Locate the cell with the specified text and output its (x, y) center coordinate. 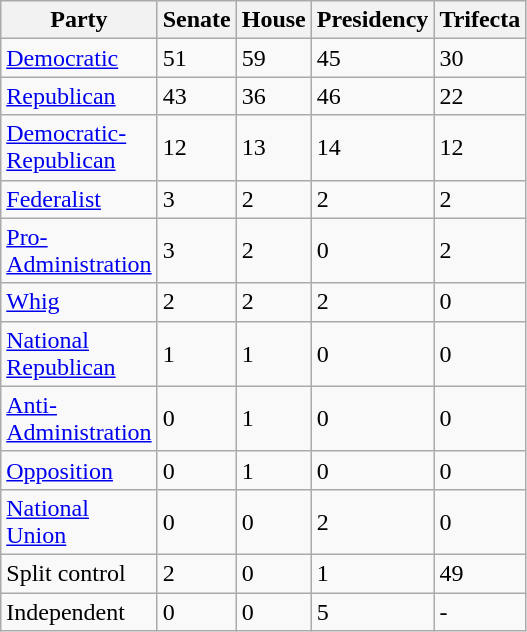
46 (372, 96)
NationalUnion (79, 522)
Party (79, 20)
Opposition (79, 470)
13 (274, 148)
Trifecta (480, 20)
49 (480, 573)
Republican (79, 96)
NationalRepublican (79, 354)
30 (480, 58)
43 (196, 96)
5 (372, 611)
14 (372, 148)
59 (274, 58)
Pro-Administration (79, 250)
22 (480, 96)
Federalist (79, 199)
Democratic-Republican (79, 148)
- (480, 611)
36 (274, 96)
Democratic (79, 58)
Whig (79, 302)
Senate (196, 20)
45 (372, 58)
Independent (79, 611)
Anti-Administration (79, 418)
Split control (79, 573)
51 (196, 58)
Presidency (372, 20)
House (274, 20)
